Pinpoint the cell where the given text exists, returning its [X, Y] midpoint coordinate. 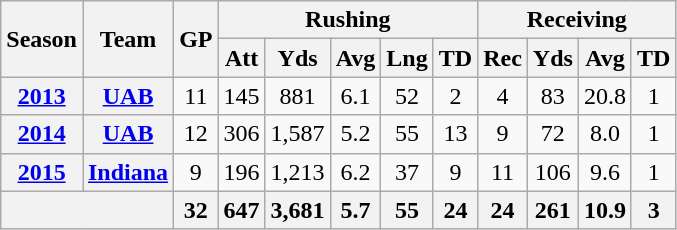
83 [552, 96]
2014 [42, 134]
32 [196, 210]
647 [242, 210]
Team [128, 39]
2 [455, 96]
8.0 [604, 134]
Att [242, 58]
196 [242, 172]
72 [552, 134]
3,681 [298, 210]
Lng [407, 58]
106 [552, 172]
145 [242, 96]
37 [407, 172]
GP [196, 39]
20.8 [604, 96]
Season [42, 39]
1,213 [298, 172]
5.7 [356, 210]
5.2 [356, 134]
2013 [42, 96]
12 [196, 134]
Rec [503, 58]
Indiana [128, 172]
Receiving [577, 20]
261 [552, 210]
306 [242, 134]
2015 [42, 172]
52 [407, 96]
Rushing [348, 20]
881 [298, 96]
6.2 [356, 172]
3 [653, 210]
6.1 [356, 96]
10.9 [604, 210]
4 [503, 96]
1,587 [298, 134]
13 [455, 134]
9.6 [604, 172]
